From the cell containing the given text, extract its center point as [x, y] coordinate. 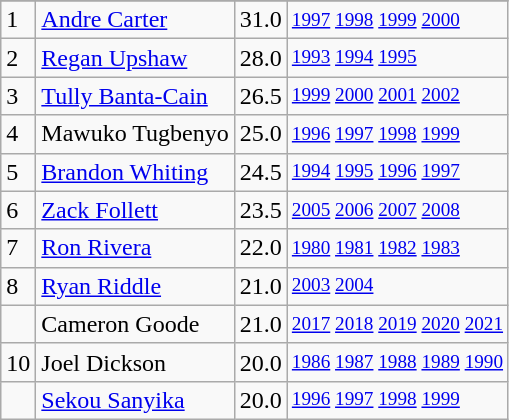
1994 1995 1996 1997 [397, 172]
22.0 [260, 248]
6 [18, 210]
10 [18, 362]
26.5 [260, 96]
31.0 [260, 20]
3 [18, 96]
Tully Banta-Cain [135, 96]
Zack Follett [135, 210]
2 [18, 58]
1999 2000 2001 2002 [397, 96]
1 [18, 20]
23.5 [260, 210]
8 [18, 286]
1997 1998 1999 2000 [397, 20]
Brandon Whiting [135, 172]
7 [18, 248]
Ryan Riddle [135, 286]
1980 1981 1982 1983 [397, 248]
Mawuko Tugbenyo [135, 134]
2017 2018 2019 2020 2021 [397, 324]
25.0 [260, 134]
Sekou Sanyika [135, 400]
28.0 [260, 58]
1986 1987 1988 1989 1990 [397, 362]
Ron Rivera [135, 248]
24.5 [260, 172]
Regan Upshaw [135, 58]
5 [18, 172]
Joel Dickson [135, 362]
2005 2006 2007 2008 [397, 210]
Cameron Goode [135, 324]
Andre Carter [135, 20]
4 [18, 134]
2003 2004 [397, 286]
1993 1994 1995 [397, 58]
